Determine the (X, Y) coordinate at the center of the cell enclosing the given text.  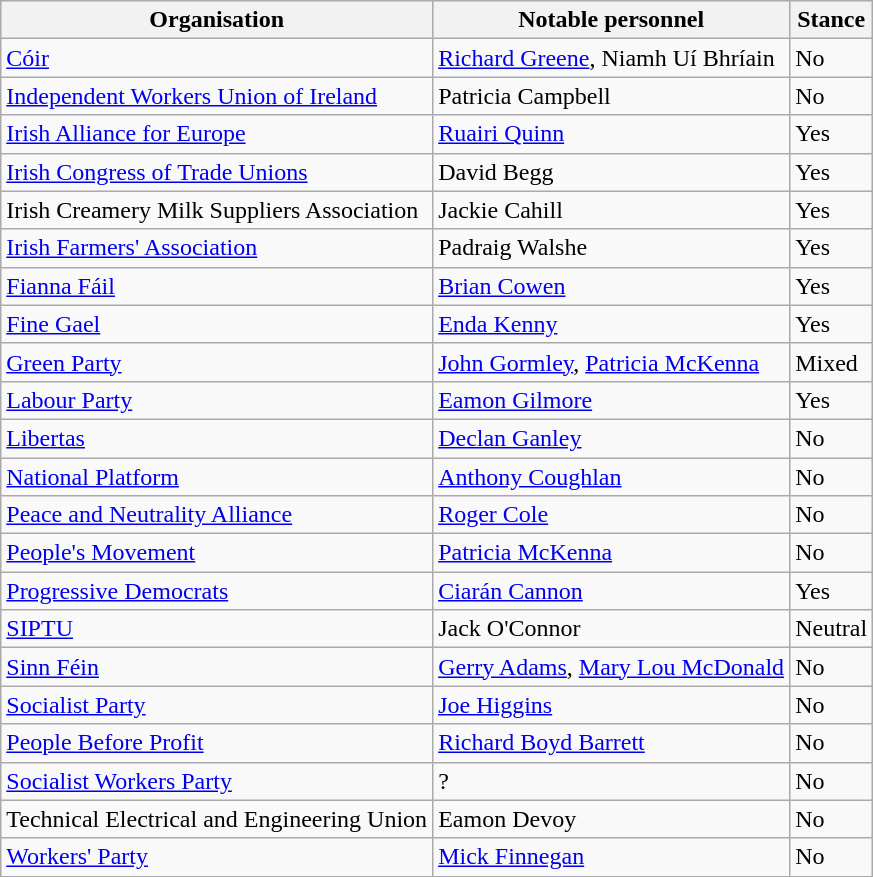
Green Party (217, 362)
Neutral (832, 629)
Ciarán Cannon (612, 591)
Gerry Adams, Mary Lou McDonald (612, 667)
National Platform (217, 477)
Brian Cowen (612, 286)
Enda Kenny (612, 324)
Jackie Cahill (612, 210)
Anthony Coughlan (612, 477)
Fianna Fáil (217, 286)
Eamon Devoy (612, 819)
People's Movement (217, 553)
Patricia McKenna (612, 553)
Organisation (217, 20)
Irish Congress of Trade Unions (217, 172)
Fine Gael (217, 324)
Richard Boyd Barrett (612, 743)
? (612, 781)
Libertas (217, 438)
Mixed (832, 362)
Independent Workers Union of Ireland (217, 96)
Progressive Democrats (217, 591)
Sinn Féin (217, 667)
People Before Profit (217, 743)
Workers' Party (217, 857)
Irish Creamery Milk Suppliers Association (217, 210)
Technical Electrical and Engineering Union (217, 819)
Socialist Party (217, 705)
Mick Finnegan (612, 857)
Richard Greene, Niamh Uí Bhríain (612, 58)
Labour Party (217, 400)
Ruairi Quinn (612, 134)
Notable personnel (612, 20)
Stance (832, 20)
Eamon Gilmore (612, 400)
Jack O'Connor (612, 629)
Padraig Walshe (612, 248)
Cóir (217, 58)
Irish Alliance for Europe (217, 134)
SIPTU (217, 629)
Peace and Neutrality Alliance (217, 515)
John Gormley, Patricia McKenna (612, 362)
Declan Ganley (612, 438)
Roger Cole (612, 515)
Socialist Workers Party (217, 781)
Irish Farmers' Association (217, 248)
Patricia Campbell (612, 96)
David Begg (612, 172)
Joe Higgins (612, 705)
